Provide the (x, y) coordinate of the cell's center where the given text is located.  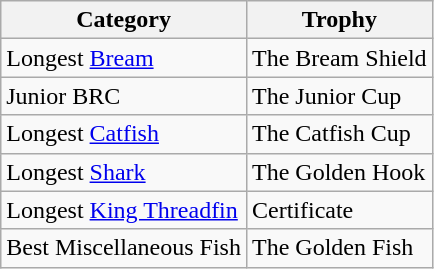
Longest Catfish (124, 134)
The Golden Fish (339, 248)
Longest Bream (124, 58)
Category (124, 20)
The Bream Shield (339, 58)
Longest Shark (124, 172)
The Catfish Cup (339, 134)
Junior BRC (124, 96)
Longest King Threadfin (124, 210)
The Golden Hook (339, 172)
The Junior Cup (339, 96)
Certificate (339, 210)
Trophy (339, 20)
Best Miscellaneous Fish (124, 248)
